Identify which cell holds the provided text, then report its [X, Y] central coordinate. 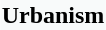
Urbanism [53, 15]
